Return [x, y] of the center of cell containing provided text 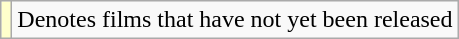
Denotes films that have not yet been released [235, 20]
